Identify which cell holds the provided text, then report its (X, Y) central coordinate. 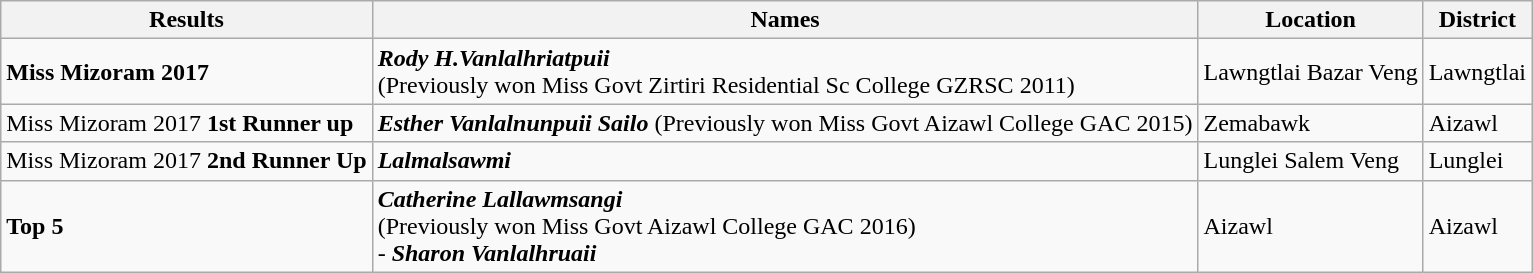
Names (785, 20)
Top 5 (186, 226)
Lawngtlai (1477, 72)
Results (186, 20)
Lunglei (1477, 161)
Zemabawk (1310, 123)
Miss Mizoram 2017 1st Runner up (186, 123)
Lunglei Salem Veng (1310, 161)
Miss Mizoram 2017 2nd Runner Up (186, 161)
Miss Mizoram 2017 (186, 72)
Lalmalsawmi (785, 161)
Catherine Lallawmsangi(Previously won Miss Govt Aizawl College GAC 2016)- Sharon Vanlalhruaii (785, 226)
District (1477, 20)
Lawngtlai Bazar Veng (1310, 72)
Location (1310, 20)
Esther Vanlalnunpuii Sailo (Previously won Miss Govt Aizawl College GAC 2015) (785, 123)
Rody H.Vanlalhriatpuii(Previously won Miss Govt Zirtiri Residential Sc College GZRSC 2011) (785, 72)
